For the text-containing cell, return its midpoint in (X, Y) coordinate format. 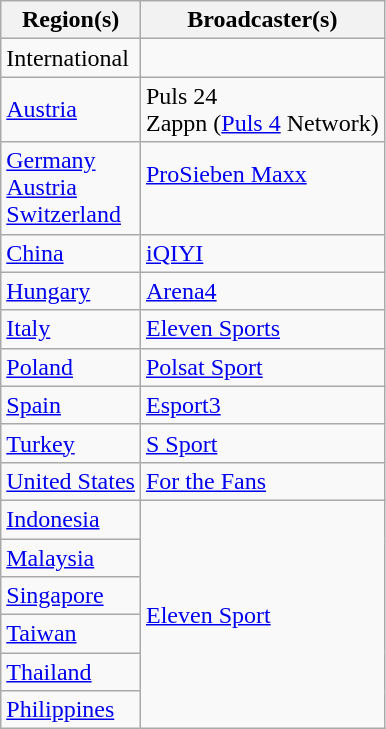
Region(s) (71, 20)
Arena4 (262, 291)
China (71, 253)
Eleven Sport (262, 614)
Hungary (71, 291)
Austria (71, 110)
Turkey (71, 443)
Malaysia (71, 557)
Philippines (71, 710)
Italy (71, 329)
iQIYI (262, 253)
Singapore (71, 596)
Spain (71, 405)
Taiwan (71, 634)
Broadcaster(s) (262, 20)
Thailand (71, 672)
ProSieben Maxx (262, 188)
Eleven Sports (262, 329)
For the Fans (262, 481)
Poland (71, 367)
Esport3 (262, 405)
United States (71, 481)
International (71, 58)
Indonesia (71, 519)
Germany Austria Switzerland (71, 188)
Polsat Sport (262, 367)
S Sport (262, 443)
Puls 24Zappn (Puls 4 Network) (262, 110)
